Provide the [X, Y] coordinate of the cell's center where the given text is located.  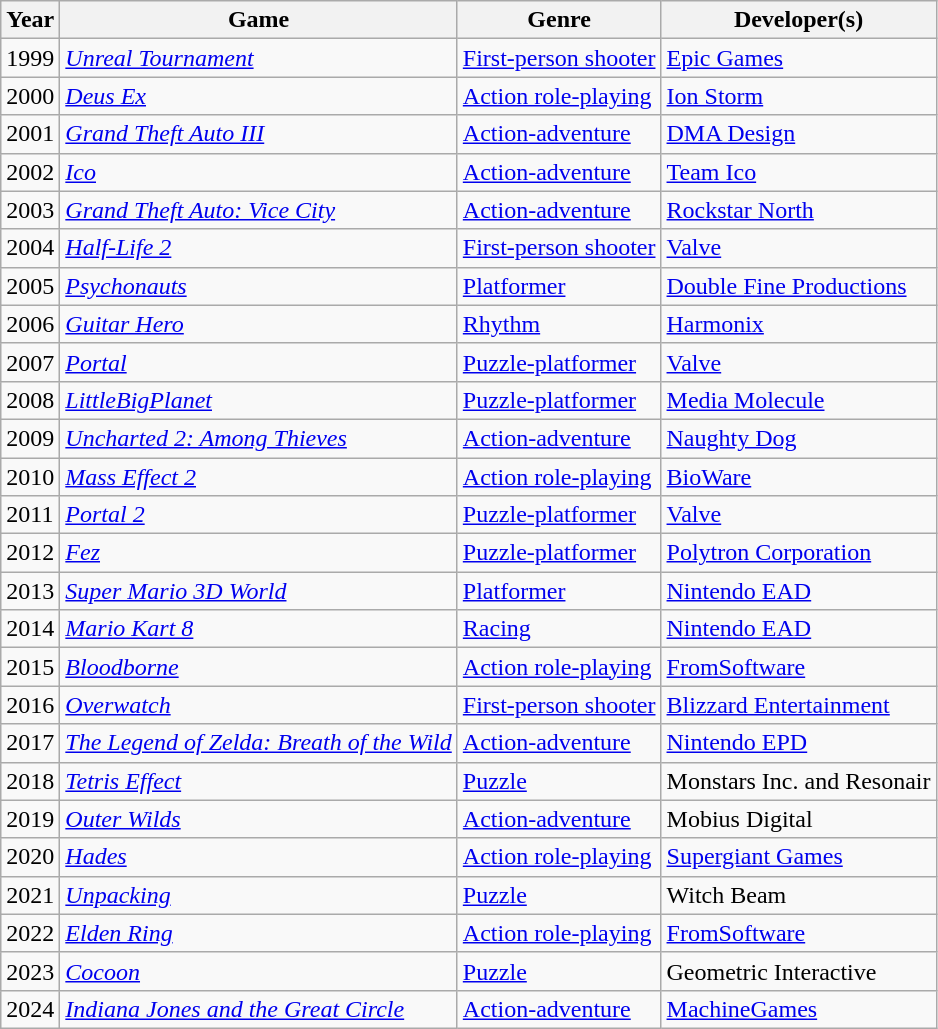
Psychonauts [258, 286]
Grand Theft Auto III [258, 134]
2018 [30, 781]
Deus Ex [258, 96]
Outer Wilds [258, 819]
Guitar Hero [258, 324]
Rockstar North [798, 210]
Ion Storm [798, 96]
Tetris Effect [258, 781]
Blizzard Entertainment [798, 705]
2004 [30, 248]
Geometric Interactive [798, 971]
2005 [30, 286]
LittleBigPlanet [258, 400]
Nintendo EPD [798, 743]
2012 [30, 553]
2023 [30, 971]
Unreal Tournament [258, 58]
Media Molecule [798, 400]
2003 [30, 210]
2022 [30, 933]
Uncharted 2: Among Thieves [258, 438]
2024 [30, 1009]
Developer(s) [798, 20]
Half-Life 2 [258, 248]
DMA Design [798, 134]
2013 [30, 591]
Mobius Digital [798, 819]
Supergiant Games [798, 857]
Ico [258, 172]
Monstars Inc. and Resonair [798, 781]
2001 [30, 134]
Polytron Corporation [798, 553]
Mario Kart 8 [258, 629]
Naughty Dog [798, 438]
2021 [30, 895]
Overwatch [258, 705]
Super Mario 3D World [258, 591]
Fez [258, 553]
Hades [258, 857]
Unpacking [258, 895]
2014 [30, 629]
Cocoon [258, 971]
Game [258, 20]
Harmonix [798, 324]
MachineGames [798, 1009]
2011 [30, 515]
2019 [30, 819]
2020 [30, 857]
2000 [30, 96]
2007 [30, 362]
Witch Beam [798, 895]
Rhythm [559, 324]
Double Fine Productions [798, 286]
1999 [30, 58]
Bloodborne [258, 667]
Team Ico [798, 172]
The Legend of Zelda: Breath of the Wild [258, 743]
Grand Theft Auto: Vice City [258, 210]
Epic Games [798, 58]
BioWare [798, 477]
Portal [258, 362]
2002 [30, 172]
2017 [30, 743]
2016 [30, 705]
Genre [559, 20]
Racing [559, 629]
2015 [30, 667]
Year [30, 20]
Portal 2 [258, 515]
2009 [30, 438]
Mass Effect 2 [258, 477]
Indiana Jones and the Great Circle [258, 1009]
2008 [30, 400]
2010 [30, 477]
2006 [30, 324]
Elden Ring [258, 933]
